Return the [x, y] coordinate for the center point of the cell that contains the specified text.  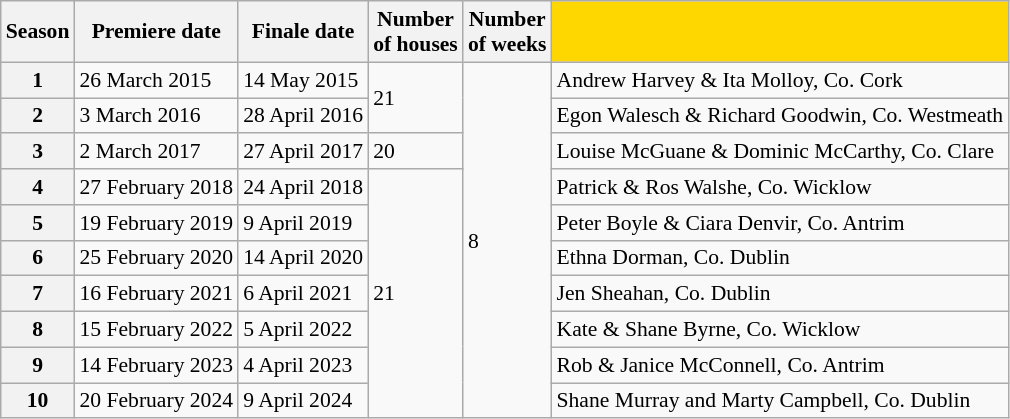
25 February 2020 [156, 258]
Numberof weeks [508, 32]
Egon Walesch & Richard Goodwin, Co. Westmeath [780, 116]
16 February 2021 [156, 294]
Finale date [303, 32]
9 April 2024 [303, 401]
Kate & Shane Byrne, Co. Wicklow [780, 330]
28 April 2016 [303, 116]
19 February 2019 [156, 223]
6 [38, 258]
20 [416, 152]
10 [38, 401]
15 February 2022 [156, 330]
Peter Boyle & Ciara Denvir, Co. Antrim [780, 223]
4 [38, 187]
9 [38, 365]
14 February 2023 [156, 365]
27 February 2018 [156, 187]
5 April 2022 [303, 330]
1 [38, 80]
Andrew Harvey & Ita Molloy, Co. Cork [780, 80]
4 April 2023 [303, 365]
20 February 2024 [156, 401]
Season [38, 32]
14 April 2020 [303, 258]
Patrick & Ros Walshe, Co. Wicklow [780, 187]
24 April 2018 [303, 187]
Louise McGuane & Dominic McCarthy, Co. Clare [780, 152]
9 April 2019 [303, 223]
Shane Murray and Marty Campbell, Co. Dublin [780, 401]
2 March 2017 [156, 152]
26 March 2015 [156, 80]
6 April 2021 [303, 294]
5 [38, 223]
7 [38, 294]
Ethna Dorman, Co. Dublin [780, 258]
3 March 2016 [156, 116]
3 [38, 152]
27 April 2017 [303, 152]
14 May 2015 [303, 80]
Numberof houses [416, 32]
Premiere date [156, 32]
Jen Sheahan, Co. Dublin [780, 294]
Rob & Janice McConnell, Co. Antrim [780, 365]
2 [38, 116]
